From the cell containing the given text, extract its center point as [x, y] coordinate. 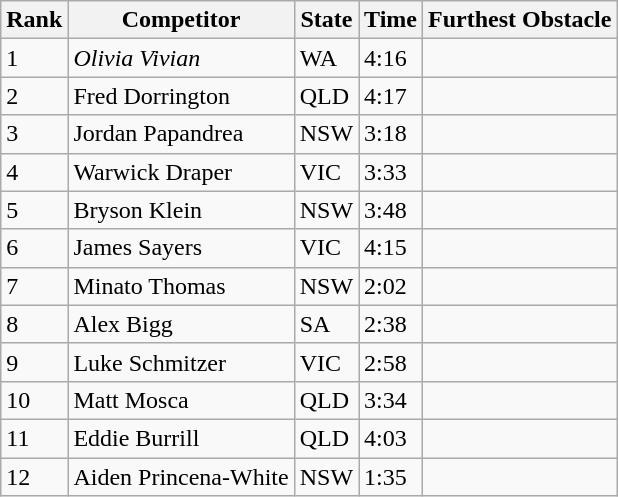
3:18 [391, 134]
6 [34, 248]
2:02 [391, 286]
Alex Bigg [181, 324]
1:35 [391, 477]
SA [326, 324]
Aiden Princena-White [181, 477]
Luke Schmitzer [181, 362]
12 [34, 477]
2 [34, 96]
4:03 [391, 438]
3:34 [391, 400]
Competitor [181, 20]
9 [34, 362]
10 [34, 400]
Minato Thomas [181, 286]
State [326, 20]
James Sayers [181, 248]
7 [34, 286]
4 [34, 172]
WA [326, 58]
Bryson Klein [181, 210]
5 [34, 210]
Rank [34, 20]
11 [34, 438]
3 [34, 134]
4:15 [391, 248]
Jordan Papandrea [181, 134]
3:48 [391, 210]
Warwick Draper [181, 172]
3:33 [391, 172]
4:17 [391, 96]
Fred Dorrington [181, 96]
2:38 [391, 324]
4:16 [391, 58]
Matt Mosca [181, 400]
Furthest Obstacle [520, 20]
Eddie Burrill [181, 438]
2:58 [391, 362]
Olivia Vivian [181, 58]
8 [34, 324]
Time [391, 20]
1 [34, 58]
